Determine the (x, y) coordinate at the center of the cell enclosing the given text.  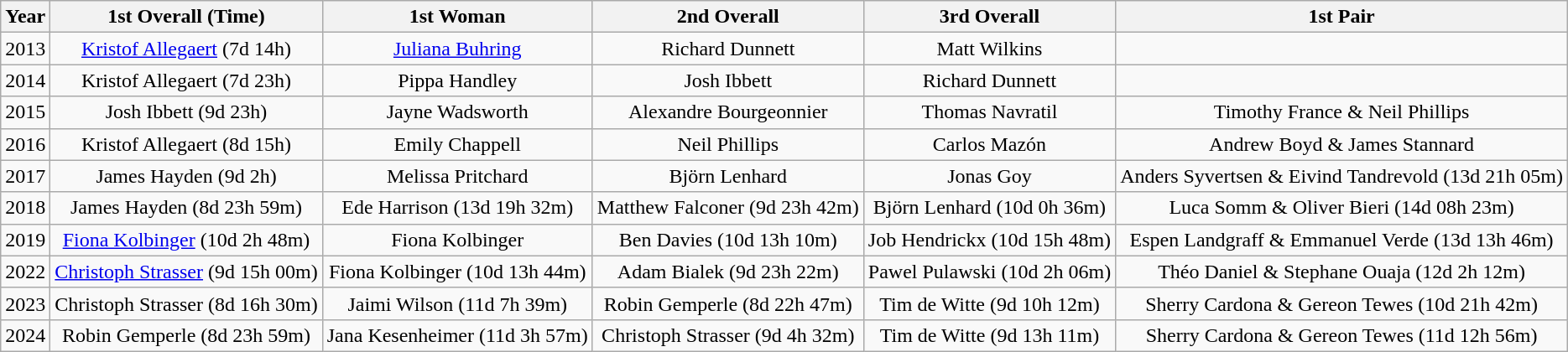
Timothy France & Neil Phillips (1342, 112)
Robin Gemperle (8d 23h 59m) (186, 335)
Jana Kesenheimer (11d 3h 57m) (457, 335)
Anders Syvertsen & Eivind Tandrevold (13d 21h 05m) (1342, 176)
Ede Harrison (13d 19h 32m) (457, 208)
3rd Overall (989, 17)
James Hayden (9d 2h) (186, 176)
Christoph Strasser (9d 15h 00m) (186, 272)
Sherry Cardona & Gereon Tewes (11d 12h 56m) (1342, 335)
Jaimi Wilson (11d 7h 39m) (457, 303)
Carlos Mazón (989, 144)
Kristof Allegaert (8d 15h) (186, 144)
1st Woman (457, 17)
Pippa Handley (457, 80)
Christoph Strasser (8d 16h 30m) (186, 303)
1st Pair (1342, 17)
Adam Bialek (9d 23h 22m) (728, 272)
Luca Somm & Oliver Bieri (14d 08h 23m) (1342, 208)
Josh Ibbett (728, 80)
Matthew Falconer (9d 23h 42m) (728, 208)
2015 (25, 112)
Emily Chappell (457, 144)
2022 (25, 272)
Björn Lenhard (10d 0h 36m) (989, 208)
Pawel Pulawski (10d 2h 06m) (989, 272)
Fiona Kolbinger (10d 13h 44m) (457, 272)
2013 (25, 49)
2014 (25, 80)
Tim de Witte (9d 10h 12m) (989, 303)
Sherry Cardona & Gereon Tewes (10d 21h 42m) (1342, 303)
Robin Gemperle (8d 22h 47m) (728, 303)
1st Overall (Time) (186, 17)
Fiona Kolbinger (10d 2h 48m) (186, 240)
Jayne Wadsworth (457, 112)
Kristof Allegaert (7d 14h) (186, 49)
Juliana Buhring (457, 49)
2019 (25, 240)
2016 (25, 144)
2024 (25, 335)
Ben Davies (10d 13h 10m) (728, 240)
2017 (25, 176)
Melissa Pritchard (457, 176)
2023 (25, 303)
Christoph Strasser (9d 4h 32m) (728, 335)
Alexandre Bourgeonnier (728, 112)
Tim de Witte (9d 13h 11m) (989, 335)
2018 (25, 208)
James Hayden (8d 23h 59m) (186, 208)
Andrew Boyd & James Stannard (1342, 144)
Year (25, 17)
Fiona Kolbinger (457, 240)
Matt Wilkins (989, 49)
Josh Ibbett (9d 23h) (186, 112)
Jonas Goy (989, 176)
2nd Overall (728, 17)
Thomas Navratil (989, 112)
Neil Phillips (728, 144)
Job Hendrickx (10d 15h 48m) (989, 240)
Espen Landgraff & Emmanuel Verde (13d 13h 46m) (1342, 240)
Kristof Allegaert (7d 23h) (186, 80)
Théo Daniel & Stephane Ouaja (12d 2h 12m) (1342, 272)
Björn Lenhard (728, 176)
